Output the [x, y] coordinate of the center of the cell containing the given text.  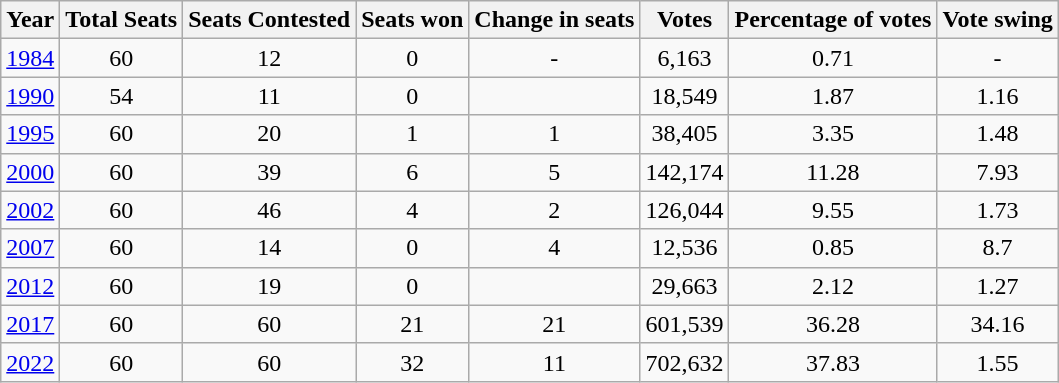
11.28 [833, 172]
1.27 [998, 286]
9.55 [833, 210]
142,174 [684, 172]
8.7 [998, 248]
32 [412, 362]
12,536 [684, 248]
1990 [30, 96]
Change in seats [554, 20]
601,539 [684, 324]
6 [412, 172]
1.73 [998, 210]
Seats won [412, 20]
2022 [30, 362]
2012 [30, 286]
2007 [30, 248]
0.71 [833, 58]
6,163 [684, 58]
1.55 [998, 362]
Votes [684, 20]
0.85 [833, 248]
54 [122, 96]
702,632 [684, 362]
46 [270, 210]
1.87 [833, 96]
3.35 [833, 134]
37.83 [833, 362]
7.93 [998, 172]
1.16 [998, 96]
29,663 [684, 286]
38,405 [684, 134]
2.12 [833, 286]
Year [30, 20]
5 [554, 172]
1995 [30, 134]
34.16 [998, 324]
36.28 [833, 324]
2017 [30, 324]
20 [270, 134]
19 [270, 286]
18,549 [684, 96]
2000 [30, 172]
Vote swing [998, 20]
126,044 [684, 210]
Seats Contested [270, 20]
Percentage of votes [833, 20]
14 [270, 248]
2002 [30, 210]
1984 [30, 58]
Total Seats [122, 20]
39 [270, 172]
1.48 [998, 134]
2 [554, 210]
12 [270, 58]
